Provide the [X, Y] coordinate of the cell's center where the given text is located.  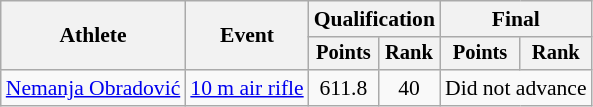
Athlete [94, 36]
Nemanja Obradović [94, 88]
Did not advance [516, 88]
40 [409, 88]
Final [516, 19]
Event [246, 36]
Qualification [374, 19]
611.8 [344, 88]
10 m air rifle [246, 88]
